Find where the given text appears and provide that cell's center as [x, y] coordinate. 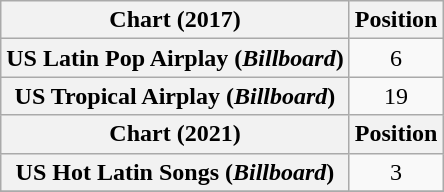
19 [396, 96]
3 [396, 172]
US Latin Pop Airplay (Billboard) [175, 58]
Chart (2021) [175, 134]
US Hot Latin Songs (Billboard) [175, 172]
US Tropical Airplay (Billboard) [175, 96]
Chart (2017) [175, 20]
6 [396, 58]
